Search for the cell housing the specified text and yield its (x, y) center coordinate. 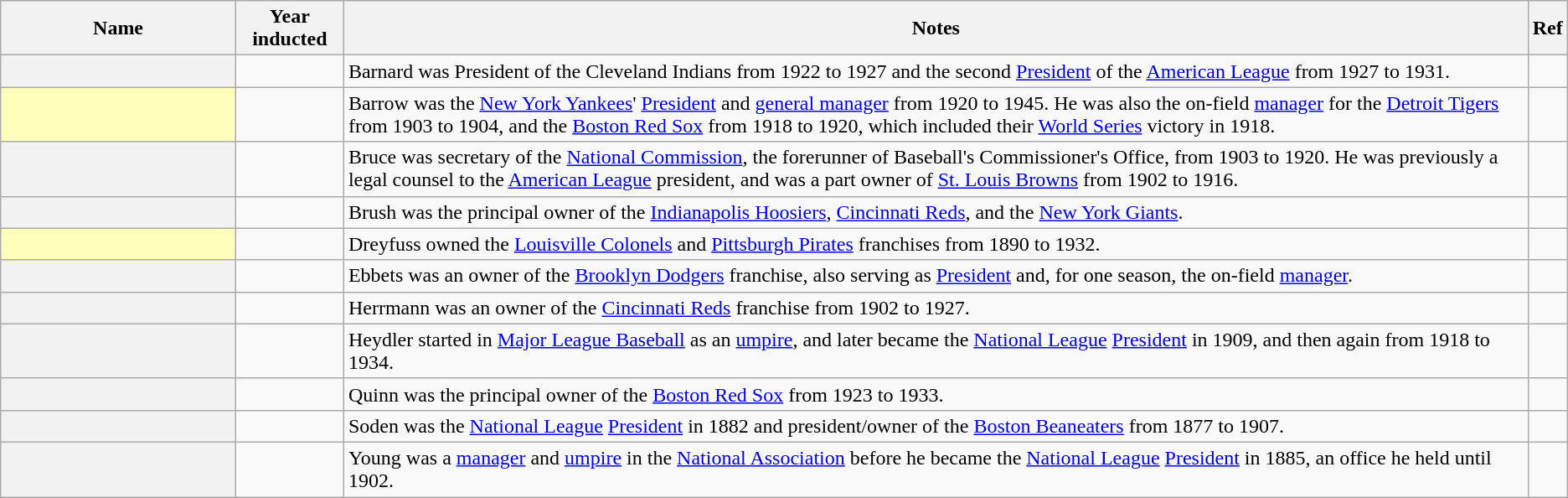
Year inducted (290, 29)
Quinn was the principal owner of the Boston Red Sox from 1923 to 1933. (936, 394)
Notes (936, 29)
Brush was the principal owner of the Indianapolis Hoosiers, Cincinnati Reds, and the New York Giants. (936, 212)
Ebbets was an owner of the Brooklyn Dodgers franchise, also serving as President and, for one season, the on-field manager. (936, 276)
Ref (1548, 29)
Dreyfuss owned the Louisville Colonels and Pittsburgh Pirates franchises from 1890 to 1932. (936, 244)
Young was a manager and umpire in the National Association before he became the National League President in 1885, an office he held until 1902. (936, 469)
Barnard was President of the Cleveland Indians from 1922 to 1927 and the second President of the American League from 1927 to 1931. (936, 71)
Herrmann was an owner of the Cincinnati Reds franchise from 1902 to 1927. (936, 308)
Soden was the National League President in 1882 and president/owner of the Boston Beaneaters from 1877 to 1907. (936, 426)
Name (119, 29)
Heydler started in Major League Baseball as an umpire, and later became the National League President in 1909, and then again from 1918 to 1934. (936, 350)
